Pinpoint the cell where the given text exists, returning its [x, y] midpoint coordinate. 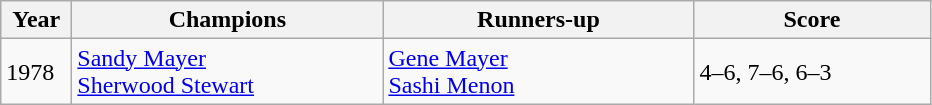
Score [812, 20]
Gene Mayer Sashi Menon [538, 72]
Champions [228, 20]
Sandy Mayer Sherwood Stewart [228, 72]
4–6, 7–6, 6–3 [812, 72]
Year [36, 20]
1978 [36, 72]
Runners-up [538, 20]
